For the text-containing cell, return its midpoint in [x, y] coordinate format. 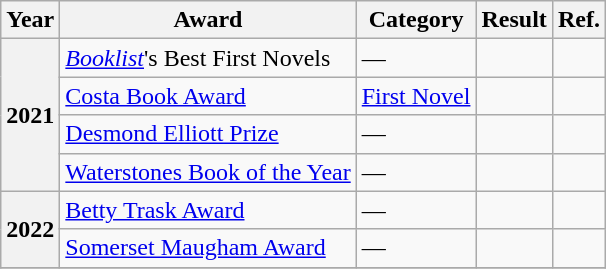
Somerset Maugham Award [208, 248]
First Novel [416, 96]
Award [208, 20]
Category [416, 20]
Waterstones Book of the Year [208, 172]
Booklist's Best First Novels [208, 58]
Result [514, 20]
Ref. [578, 20]
2022 [30, 229]
2021 [30, 115]
Betty Trask Award [208, 210]
Year [30, 20]
Costa Book Award [208, 96]
Desmond Elliott Prize [208, 134]
